From the cell containing the given text, extract its center point as (X, Y) coordinate. 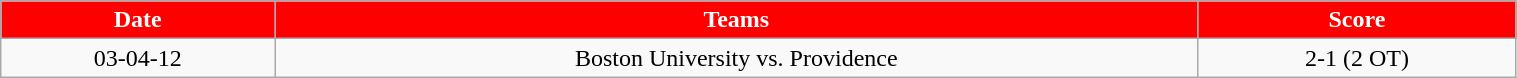
Teams (736, 20)
2-1 (2 OT) (1357, 58)
Date (138, 20)
Boston University vs. Providence (736, 58)
Score (1357, 20)
03-04-12 (138, 58)
